Output the (x, y) coordinate of the center of the cell containing the given text.  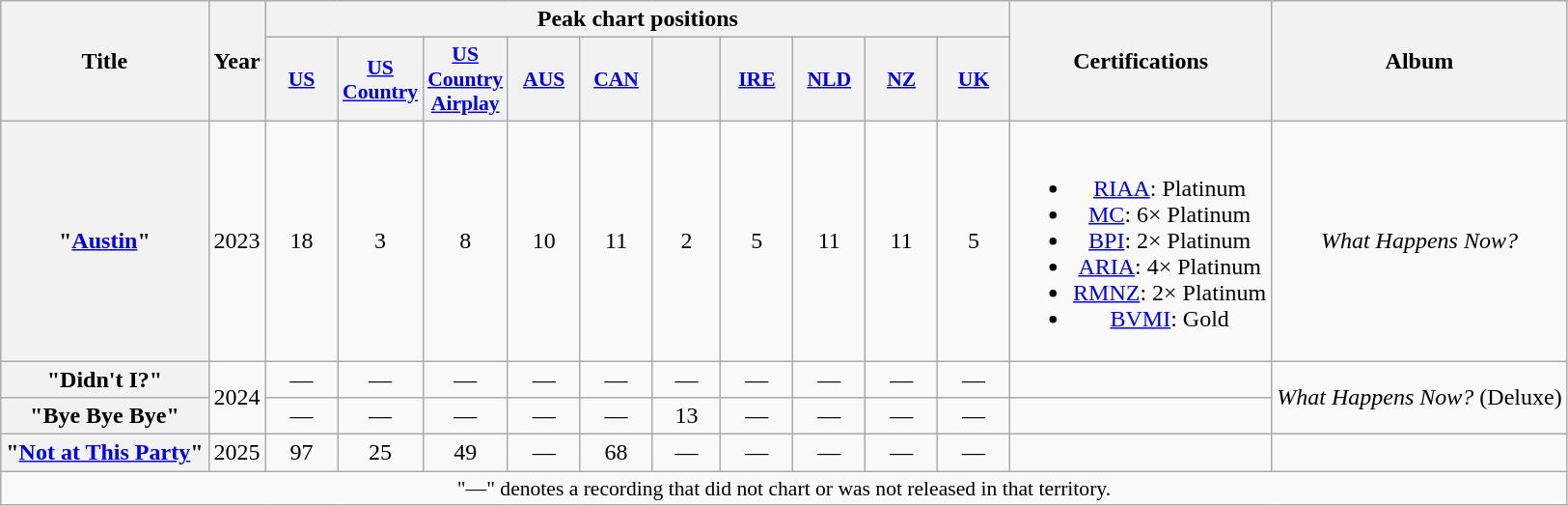
NLD (830, 79)
2024 (237, 398)
25 (380, 453)
CAN (616, 79)
US (301, 79)
13 (687, 416)
68 (616, 453)
IRE (756, 79)
US CountryAirplay (465, 79)
Album (1419, 62)
8 (465, 240)
49 (465, 453)
What Happens Now? (1419, 240)
2023 (237, 240)
US Country (380, 79)
"Bye Bye Bye" (104, 416)
2025 (237, 453)
Title (104, 62)
"Austin" (104, 240)
97 (301, 453)
10 (544, 240)
"Not at This Party" (104, 453)
Peak chart positions (637, 19)
2 (687, 240)
UK (975, 79)
AUS (544, 79)
"Didn't I?" (104, 379)
What Happens Now? (Deluxe) (1419, 398)
Certifications (1141, 62)
RIAA: PlatinumMC: 6× PlatinumBPI: 2× PlatinumARIA: 4× PlatinumRMNZ: 2× PlatinumBVMI: Gold (1141, 240)
18 (301, 240)
3 (380, 240)
Year (237, 62)
NZ (901, 79)
"—" denotes a recording that did not chart or was not released in that territory. (784, 489)
